Provide the [x, y] coordinate of the cell's center where the given text is located.  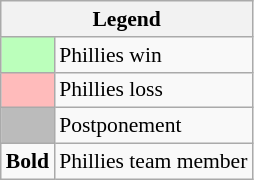
Legend [127, 19]
Phillies team member [153, 162]
Postponement [153, 126]
Phillies win [153, 55]
Bold [28, 162]
Phillies loss [153, 90]
